Find where the given text appears and provide that cell's center as [X, Y] coordinate. 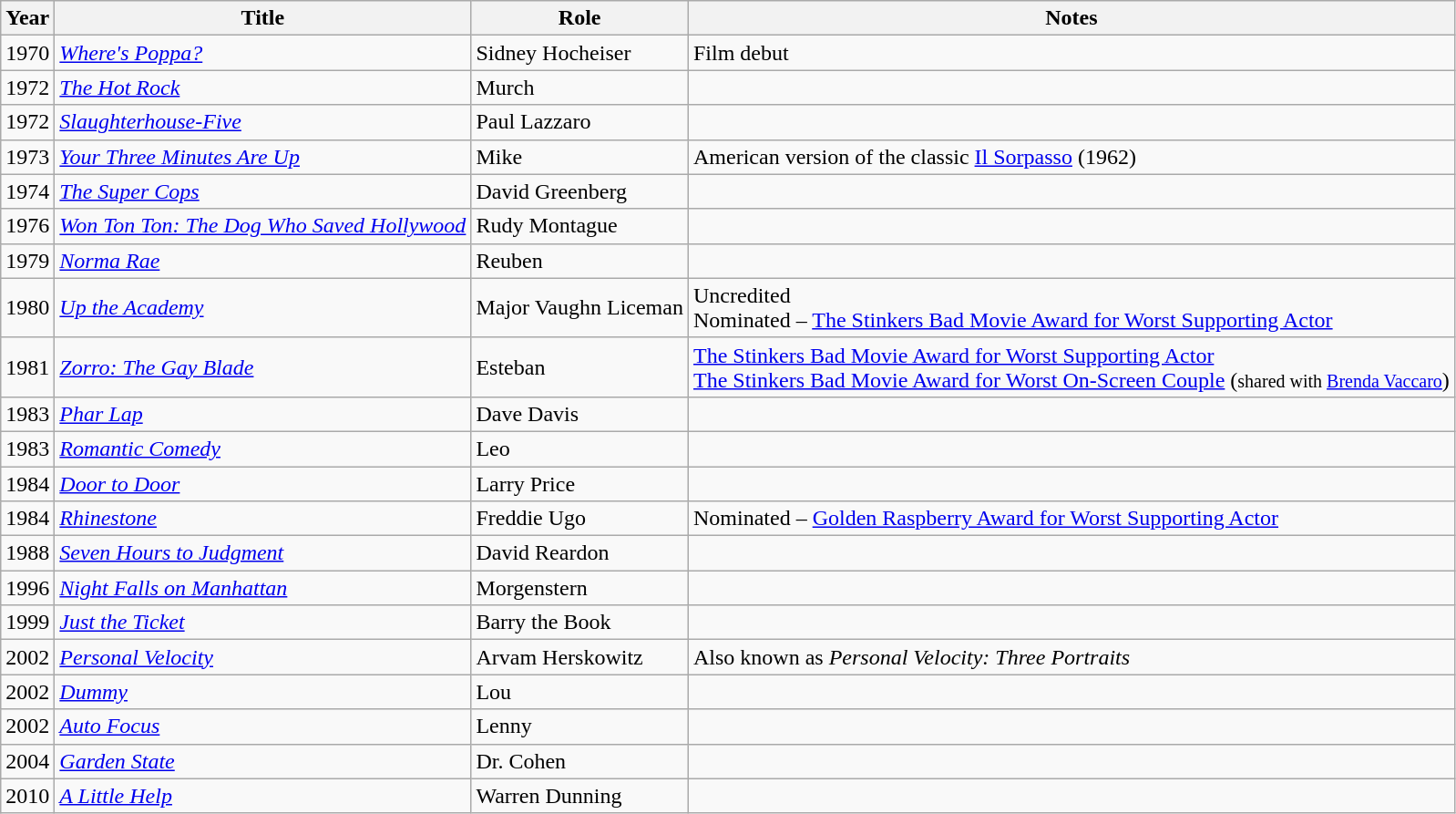
Personal Velocity [262, 657]
Dr. Cohen [579, 761]
Esteban [579, 366]
Norma Rae [262, 261]
Dummy [262, 692]
Larry Price [579, 484]
Sidney Hocheiser [579, 53]
Seven Hours to Judgment [262, 553]
Leo [579, 448]
1980 [27, 308]
Nominated – Golden Raspberry Award for Worst Supporting Actor [1071, 519]
The Super Cops [262, 191]
Freddie Ugo [579, 519]
Role [579, 18]
American version of the classic Il Sorpasso (1962) [1071, 157]
Mike [579, 157]
David Reardon [579, 553]
Phar Lap [262, 414]
1979 [27, 261]
Door to Door [262, 484]
Romantic Comedy [262, 448]
Also known as Personal Velocity: Three Portraits [1071, 657]
1988 [27, 553]
1973 [27, 157]
A Little Help [262, 796]
Morgenstern [579, 588]
Won Ton Ton: The Dog Who Saved Hollywood [262, 226]
Title [262, 18]
Notes [1071, 18]
Rhinestone [262, 519]
Garden State [262, 761]
Night Falls on Manhattan [262, 588]
Rudy Montague [579, 226]
Barry the Book [579, 623]
Murch [579, 88]
The Hot Rock [262, 88]
2004 [27, 761]
Year [27, 18]
David Greenberg [579, 191]
Film debut [1071, 53]
2010 [27, 796]
Zorro: The Gay Blade [262, 366]
1999 [27, 623]
1974 [27, 191]
Auto Focus [262, 726]
Arvam Herskowitz [579, 657]
Major Vaughn Liceman [579, 308]
Dave Davis [579, 414]
1970 [27, 53]
Paul Lazzaro [579, 122]
The Stinkers Bad Movie Award for Worst Supporting ActorThe Stinkers Bad Movie Award for Worst On-Screen Couple (shared with Brenda Vaccaro) [1071, 366]
Lou [579, 692]
Up the Academy [262, 308]
Your Three Minutes Are Up [262, 157]
Lenny [579, 726]
Warren Dunning [579, 796]
Slaughterhouse-Five [262, 122]
1981 [27, 366]
Reuben [579, 261]
Just the Ticket [262, 623]
Where's Poppa? [262, 53]
UncreditedNominated – The Stinkers Bad Movie Award for Worst Supporting Actor [1071, 308]
1996 [27, 588]
1976 [27, 226]
